Provide the (X, Y) coordinate of the cell's center where the given text is located.  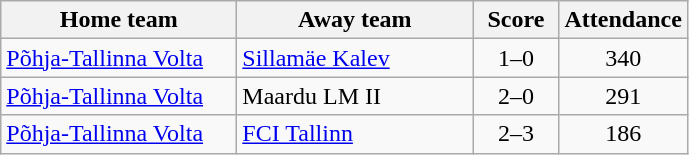
Away team (355, 20)
Maardu LM II (355, 96)
Home team (119, 20)
186 (623, 134)
Sillamäe Kalev (355, 58)
291 (623, 96)
FCI Tallinn (355, 134)
2–3 (516, 134)
2–0 (516, 96)
1–0 (516, 58)
Score (516, 20)
Attendance (623, 20)
340 (623, 58)
